Detect which cell encompasses the target text, then output its (x, y) center coordinate. 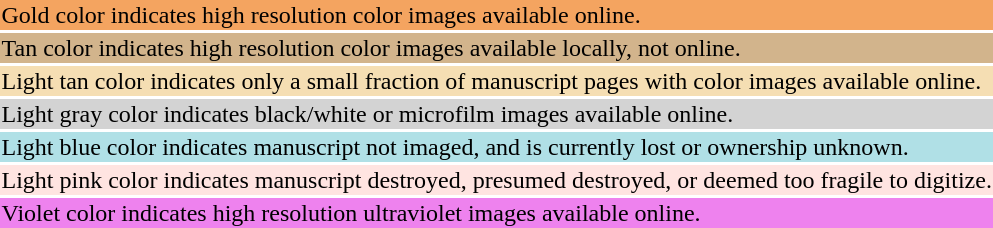
Tan color indicates high resolution color images available locally, not online. (496, 48)
Light tan color indicates only a small fraction of manuscript pages with color images available online. (496, 81)
Light blue color indicates manuscript not imaged, and is currently lost or ownership unknown. (496, 147)
Light pink color indicates manuscript destroyed, presumed destroyed, or deemed too fragile to digitize. (496, 180)
Gold color indicates high resolution color images available online. (496, 15)
Light gray color indicates black/white or microfilm images available online. (496, 114)
Violet color indicates high resolution ultraviolet images available online. (496, 213)
